Capture the cell that displays the provided text and extract its (X, Y) central coordinate. 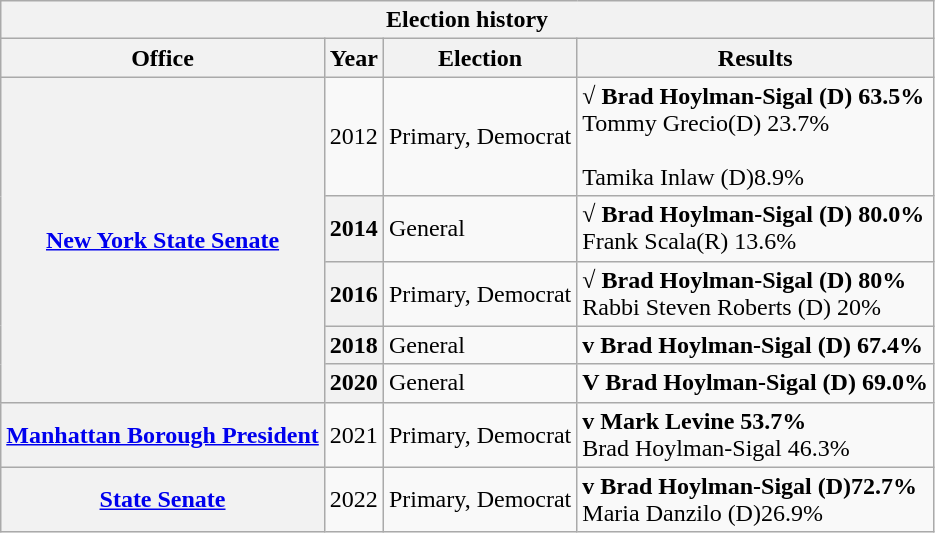
√ Brad Hoylman-Sigal (D) 80%Rabbi Steven Roberts (D) 20% (756, 294)
New York State Senate (163, 240)
Manhattan Borough President (163, 434)
2018 (354, 345)
Year (354, 58)
√ Brad Hoylman-Sigal (D) 80.0%Frank Scala(R) 13.6% (756, 228)
Election history (468, 20)
2014 (354, 228)
2016 (354, 294)
Election (480, 58)
2020 (354, 383)
v Brad Hoylman-Sigal (D) 67.4% (756, 345)
√ Brad Hoylman-Sigal (D) 63.5%Tommy Grecio(D) 23.7% Tamika Inlaw (D)8.9% (756, 136)
Results (756, 58)
2021 (354, 434)
v Mark Levine 53.7%Brad Hoylman-Sigal 46.3% (756, 434)
State Senate (163, 500)
V Brad Hoylman-Sigal (D) 69.0% (756, 383)
2022 (354, 500)
2012 (354, 136)
Office (163, 58)
v Brad Hoylman-Sigal (D)72.7%Maria Danzilo (D)26.9% (756, 500)
